From the cell containing the given text, extract its center point as [x, y] coordinate. 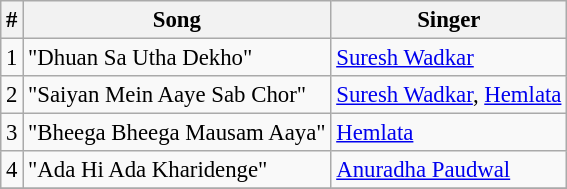
Singer [449, 20]
"Dhuan Sa Utha Dekho" [177, 58]
Suresh Wadkar [449, 58]
Hemlata [449, 133]
"Ada Hi Ada Kharidenge" [177, 170]
3 [12, 133]
Suresh Wadkar, Hemlata [449, 95]
# [12, 20]
Anuradha Paudwal [449, 170]
Song [177, 20]
"Bheega Bheega Mausam Aaya" [177, 133]
2 [12, 95]
1 [12, 58]
4 [12, 170]
"Saiyan Mein Aaye Sab Chor" [177, 95]
